Return the [X, Y] coordinate for the center point of the cell that contains the specified text.  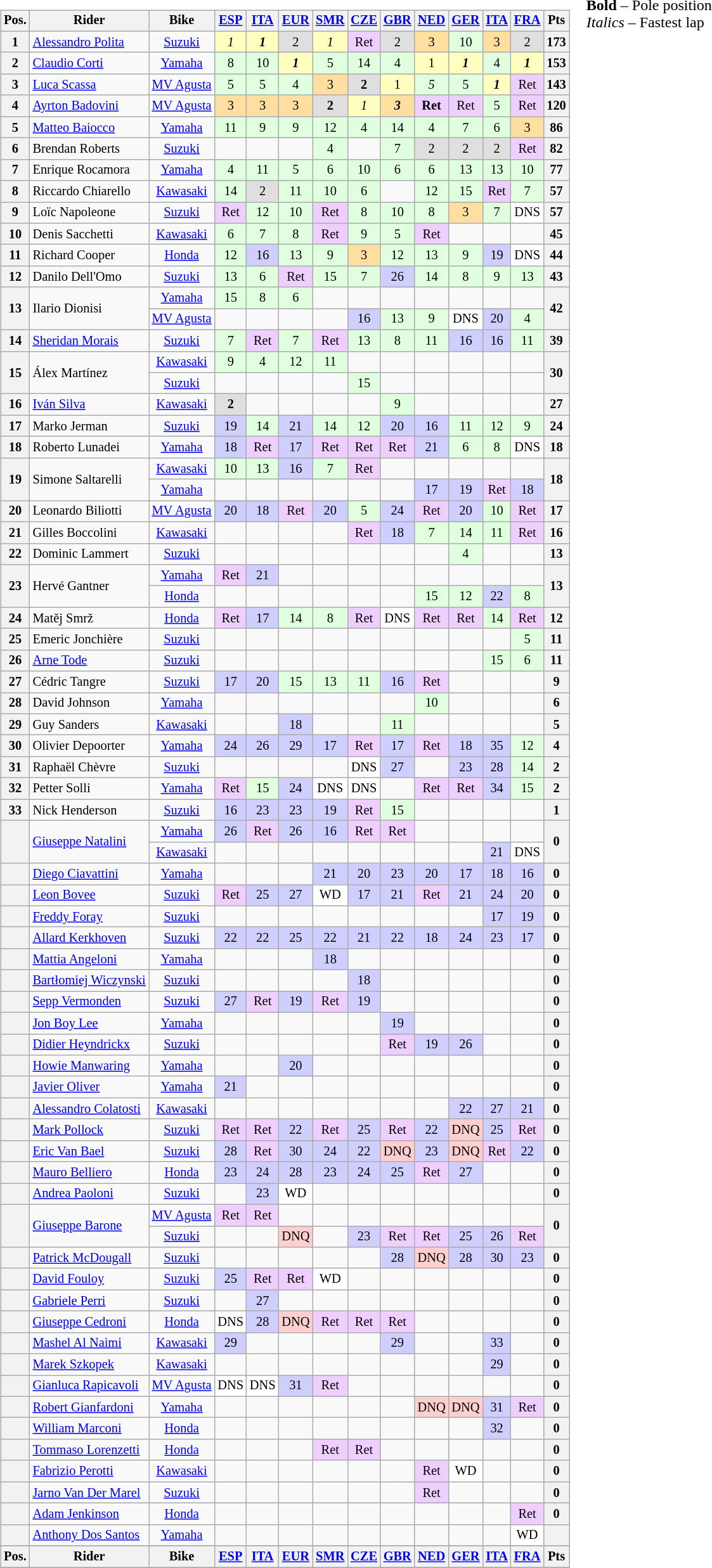
Hervé Gantner [89, 586]
Sheridan Morais [89, 340]
Javier Oliver [89, 1087]
Cédric Tangre [89, 682]
Gabriele Perri [89, 1301]
Claudio Corti [89, 63]
Emeric Jonchière [89, 639]
Jarno Van Der Marel [89, 1493]
Andrea Paoloni [89, 1194]
Nick Henderson [89, 810]
Howie Manwaring [89, 1066]
Danilo Dell'Omo [89, 277]
Didier Heyndrickx [89, 1044]
Allard Kerkhoven [89, 938]
Mattia Angeloni [89, 960]
Dominic Lammert [89, 554]
Robert Gianfardoni [89, 1407]
Olivier Depoorter [89, 746]
Leon Bovee [89, 896]
Tommaso Lorenzetti [89, 1450]
Bartłomiej Wiczynski [89, 980]
Enrique Rocamora [89, 170]
Diego Ciavattini [89, 874]
173 [556, 42]
Brendan Roberts [89, 149]
Arne Tode [89, 660]
Richard Cooper [89, 255]
Adam Jenkinson [89, 1514]
Giuseppe Barone [89, 1226]
Ilario Dionisi [89, 308]
Alessandro Polita [89, 42]
Sepp Vermonden [89, 1002]
Giuseppe Cedroni [89, 1322]
Mashel Al Naimi [89, 1343]
Leonardo Biliotti [89, 511]
39 [556, 340]
120 [556, 106]
William Marconi [89, 1429]
Gilles Boccolini [89, 532]
David Fouloy [89, 1279]
Patrick McDougall [89, 1258]
Matteo Baiocco [89, 127]
Luca Scassa [89, 85]
Raphaël Chèvre [89, 768]
Freddy Foray [89, 916]
35 [496, 746]
Álex Martínez [89, 373]
86 [556, 127]
Marko Jerman [89, 426]
82 [556, 149]
42 [556, 308]
Gianluca Rapicavoli [89, 1386]
Jon Boy Lee [89, 1023]
34 [496, 788]
Anthony Dos Santos [89, 1535]
Eric Van Bael [89, 1151]
David Johnson [89, 704]
153 [556, 63]
Denis Sacchetti [89, 234]
45 [556, 234]
Petter Solli [89, 788]
Marek Szkopek [89, 1365]
Matěj Smrž [89, 618]
Loïc Napoleone [89, 213]
77 [556, 170]
Alessandro Colatosti [89, 1109]
Riccardo Chiarello [89, 191]
44 [556, 255]
Mark Pollock [89, 1130]
Iván Silva [89, 404]
Giuseppe Natalini [89, 842]
Mauro Belliero [89, 1173]
Fabrizio Perotti [89, 1471]
Simone Saltarelli [89, 479]
43 [556, 277]
143 [556, 85]
Roberto Lunadei [89, 447]
Guy Sanders [89, 724]
Ayrton Badovini [89, 106]
